Detect which cell encompasses the target text, then output its (x, y) center coordinate. 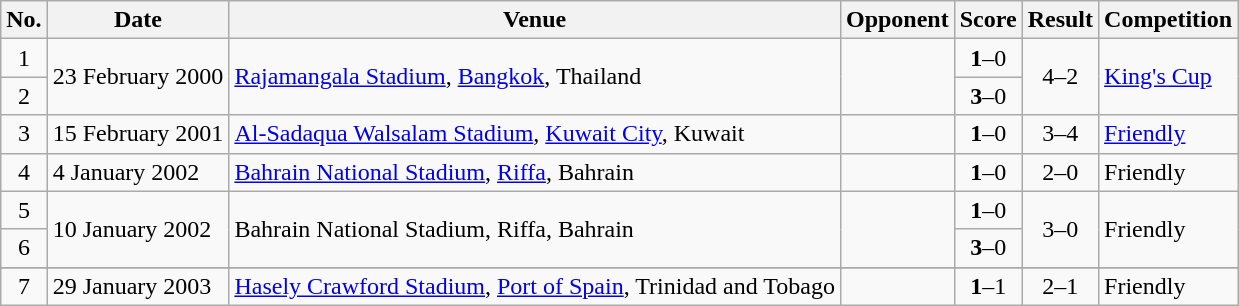
Competition (1168, 20)
Opponent (897, 20)
Rajamangala Stadium, Bangkok, Thailand (535, 77)
1 (24, 58)
4–2 (1060, 77)
15 February 2001 (138, 134)
4 (24, 172)
1–1 (988, 286)
7 (24, 286)
Result (1060, 20)
Date (138, 20)
Venue (535, 20)
5 (24, 210)
Score (988, 20)
Hasely Crawford Stadium, Port of Spain, Trinidad and Tobago (535, 286)
4 January 2002 (138, 172)
No. (24, 20)
Al-Sadaqua Walsalam Stadium, Kuwait City, Kuwait (535, 134)
10 January 2002 (138, 229)
23 February 2000 (138, 77)
2 (24, 96)
King's Cup (1168, 77)
29 January 2003 (138, 286)
2–1 (1060, 286)
3–4 (1060, 134)
6 (24, 248)
3 (24, 134)
2–0 (1060, 172)
